From the cell containing the given text, extract its center point as [x, y] coordinate. 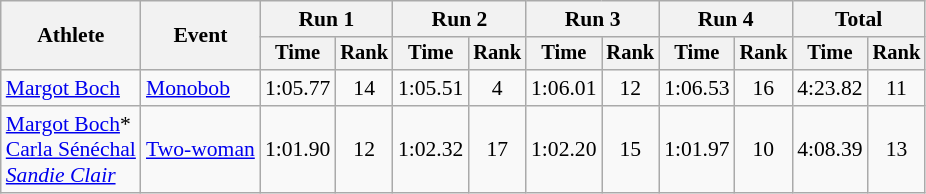
1:05.51 [430, 88]
Margot Boch [71, 88]
1:06.53 [696, 88]
Margot Boch*Carla SénéchalSandie Clair [71, 150]
Run 2 [460, 19]
13 [897, 150]
4 [497, 88]
Run 1 [326, 19]
4:08.39 [830, 150]
Run 4 [726, 19]
16 [764, 88]
Event [200, 36]
1:01.90 [298, 150]
1:02.32 [430, 150]
Two-woman [200, 150]
1:02.20 [564, 150]
Total [858, 19]
17 [497, 150]
14 [364, 88]
1:01.97 [696, 150]
4:23.82 [830, 88]
Run 3 [592, 19]
Athlete [71, 36]
15 [631, 150]
1:05.77 [298, 88]
10 [764, 150]
1:06.01 [564, 88]
Monobob [200, 88]
11 [897, 88]
